Search for the cell housing the specified text and yield its (X, Y) center coordinate. 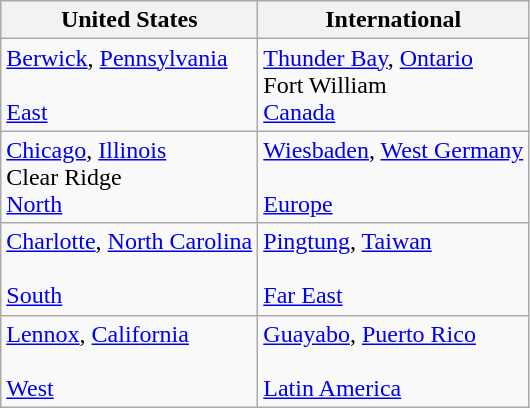
Berwick, PennsylvaniaEast (130, 85)
Guayabo, Puerto RicoLatin America (394, 361)
Lennox, CaliforniaWest (130, 361)
Wiesbaden, West GermanyEurope (394, 177)
Thunder Bay, OntarioFort WilliamCanada (394, 85)
Pingtung, TaiwanFar East (394, 269)
United States (130, 20)
Charlotte, North CarolinaSouth (130, 269)
International (394, 20)
Chicago, IllinoisClear RidgeNorth (130, 177)
